Output the [x, y] coordinate of the center of the cell containing the given text.  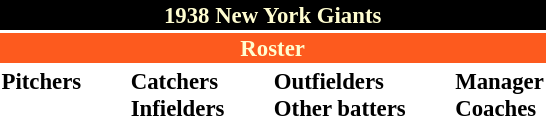
1938 New York Giants [272, 15]
Roster [272, 48]
